Output the (X, Y) coordinate of the center of the cell containing the given text.  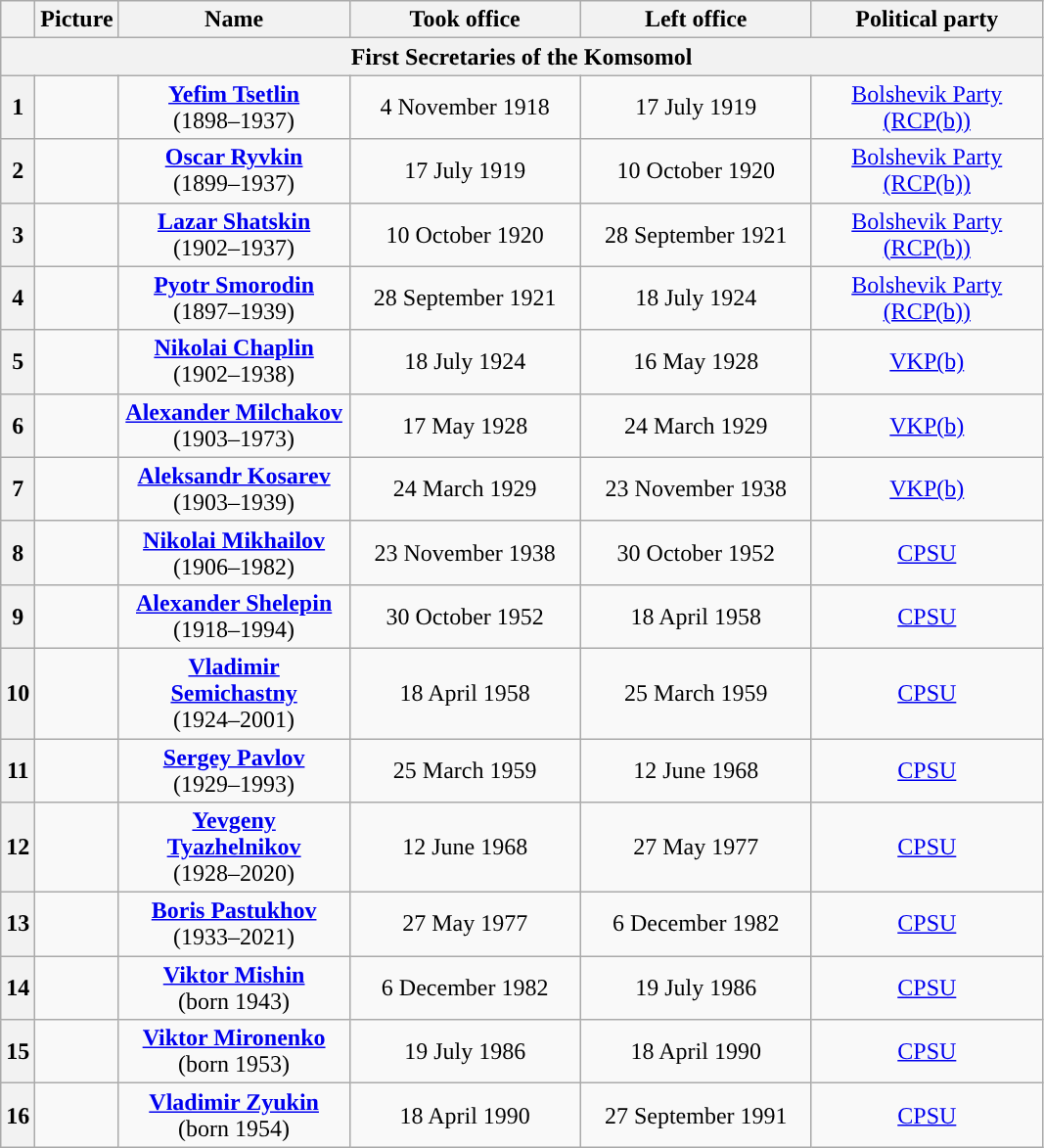
First Secretaries of the Komsomol (522, 57)
5 (18, 362)
14 (18, 988)
Vladimir Zyukin(born 1954) (234, 1116)
16 (18, 1116)
Viktor Mironenko(born 1953) (234, 1051)
15 (18, 1051)
Left office (696, 20)
Alexander Milchakov(1903–1973) (234, 425)
Name (234, 20)
Vladimir Semichastny(1924–2001) (234, 693)
Lazar Shatskin(1902–1937) (234, 235)
1 (18, 108)
16 May 1928 (696, 362)
Boris Pastukhov(1933–2021) (234, 924)
27 September 1991 (696, 1116)
12 (18, 848)
4 (18, 298)
Political party (927, 20)
Viktor Mishin(born 1943) (234, 988)
Alexander Shelepin(1918–1994) (234, 617)
6 (18, 425)
Yevgeny Tyazhelnikov(1928–2020) (234, 848)
2 (18, 170)
Picture (76, 20)
Aleksandr Kosarev(1903–1939) (234, 489)
11 (18, 769)
Pyotr Smorodin(1897–1939) (234, 298)
Took office (465, 20)
13 (18, 924)
8 (18, 552)
Yefim Tsetlin(1898–1937) (234, 108)
Nikolai Mikhailov(1906–1982) (234, 552)
3 (18, 235)
4 November 1918 (465, 108)
Oscar Ryvkin(1899–1937) (234, 170)
17 May 1928 (465, 425)
9 (18, 617)
Nikolai Chaplin(1902–1938) (234, 362)
7 (18, 489)
10 (18, 693)
Sergey Pavlov(1929–1993) (234, 769)
